Extract the [X, Y] coordinate from the center of the cell holding the provided text.  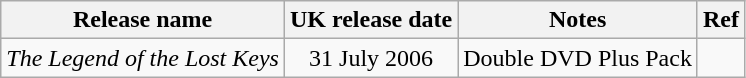
Notes [578, 20]
Ref [720, 20]
Double DVD Plus Pack [578, 58]
UK release date [370, 20]
The Legend of the Lost Keys [143, 58]
31 July 2006 [370, 58]
Release name [143, 20]
